Output the [X, Y] coordinate of the center of the cell containing the given text.  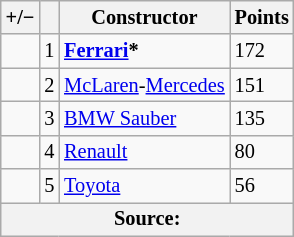
Source: [148, 219]
Toyota [144, 186]
+/− [20, 17]
56 [262, 186]
80 [262, 152]
BMW Sauber [144, 118]
1 [49, 51]
2 [49, 85]
4 [49, 152]
3 [49, 118]
5 [49, 186]
Points [262, 17]
McLaren-Mercedes [144, 85]
151 [262, 85]
Renault [144, 152]
172 [262, 51]
Ferrari* [144, 51]
Constructor [144, 17]
135 [262, 118]
